Provide the [X, Y] coordinate of the cell's center where the given text is located.  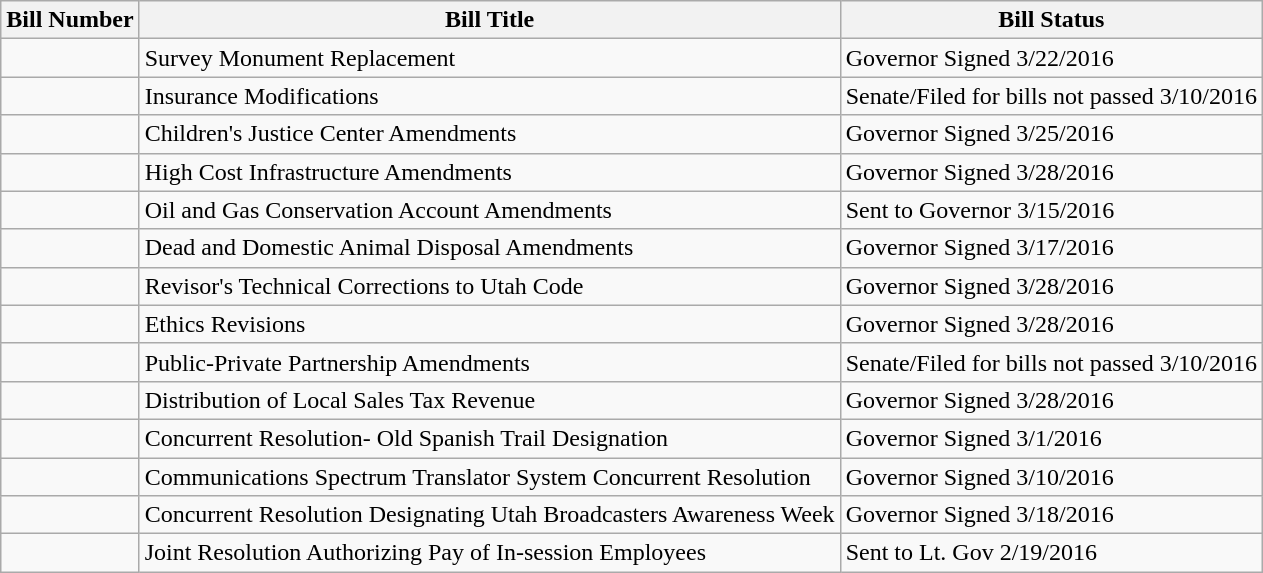
Governor Signed 3/25/2016 [1051, 134]
Ethics Revisions [490, 324]
Governor Signed 3/1/2016 [1051, 438]
Insurance Modifications [490, 96]
Distribution of Local Sales Tax Revenue [490, 400]
Governor Signed 3/17/2016 [1051, 248]
Bill Status [1051, 20]
Governor Signed 3/10/2016 [1051, 477]
Joint Resolution Authorizing Pay of In-session Employees [490, 553]
Governor Signed 3/18/2016 [1051, 515]
Sent to Governor 3/15/2016 [1051, 210]
Communications Spectrum Translator System Concurrent Resolution [490, 477]
Dead and Domestic Animal Disposal Amendments [490, 248]
High Cost Infrastructure Amendments [490, 172]
Public-Private Partnership Amendments [490, 362]
Oil and Gas Conservation Account Amendments [490, 210]
Concurrent Resolution- Old Spanish Trail Designation [490, 438]
Revisor's Technical Corrections to Utah Code [490, 286]
Governor Signed 3/22/2016 [1051, 58]
Concurrent Resolution Designating Utah Broadcasters Awareness Week [490, 515]
Survey Monument Replacement [490, 58]
Children's Justice Center Amendments [490, 134]
Sent to Lt. Gov 2/19/2016 [1051, 553]
Bill Number [70, 20]
Bill Title [490, 20]
